Return [x, y] of the center of cell containing provided text 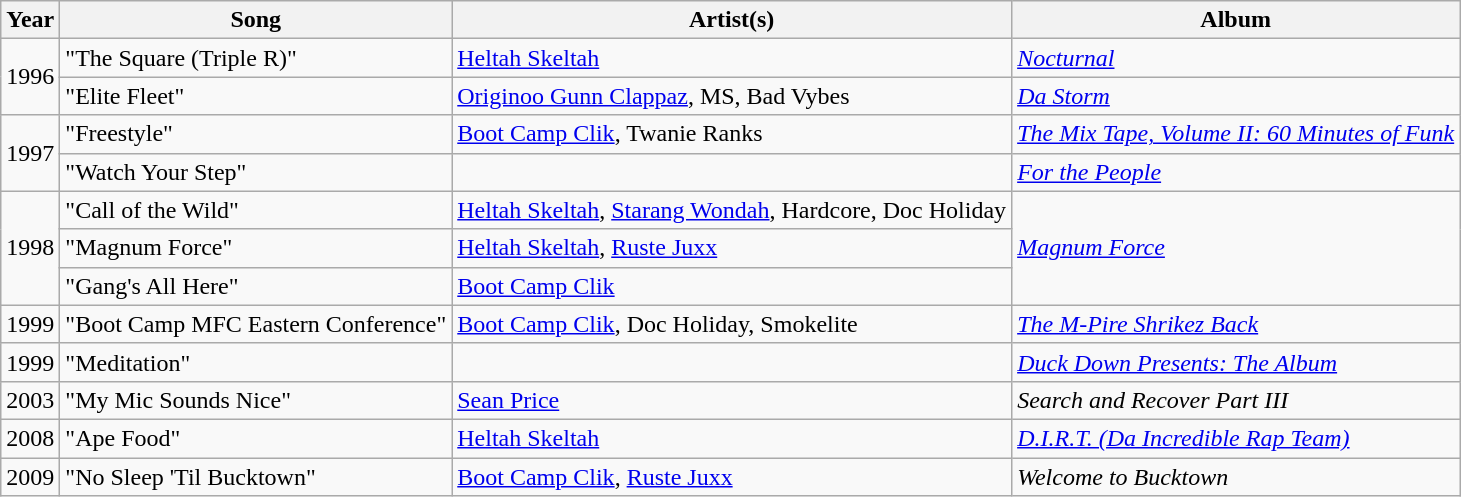
Year [30, 20]
Boot Camp Clik [732, 286]
1998 [30, 248]
"Magnum Force" [256, 248]
Sean Price [732, 400]
"Boot Camp MFC Eastern Conference" [256, 324]
Originoo Gunn Clappaz, MS, Bad Vybes [732, 96]
Artist(s) [732, 20]
Duck Down Presents: The Album [1236, 362]
"My Mic Sounds Nice" [256, 400]
Heltah Skeltah, Starang Wondah, Hardcore, Doc Holiday [732, 210]
2009 [30, 477]
1997 [30, 153]
Song [256, 20]
"Ape Food" [256, 438]
Magnum Force [1236, 248]
The Mix Tape, Volume II: 60 Minutes of Funk [1236, 134]
"No Sleep 'Til Bucktown" [256, 477]
2008 [30, 438]
Boot Camp Clik, Twanie Ranks [732, 134]
Boot Camp Clik, Ruste Juxx [732, 477]
Welcome to Bucktown [1236, 477]
Boot Camp Clik, Doc Holiday, Smokelite [732, 324]
1996 [30, 77]
D.I.R.T. (Da Incredible Rap Team) [1236, 438]
"The Square (Triple R)" [256, 58]
Heltah Skeltah, Ruste Juxx [732, 248]
The M-Pire Shrikez Back [1236, 324]
"Elite Fleet" [256, 96]
Da Storm [1236, 96]
Nocturnal [1236, 58]
"Call of the Wild" [256, 210]
Search and Recover Part III [1236, 400]
For the People [1236, 172]
"Meditation" [256, 362]
"Gang's All Here" [256, 286]
"Freestyle" [256, 134]
2003 [30, 400]
Album [1236, 20]
"Watch Your Step" [256, 172]
